For the text-containing cell, return its midpoint in (x, y) coordinate format. 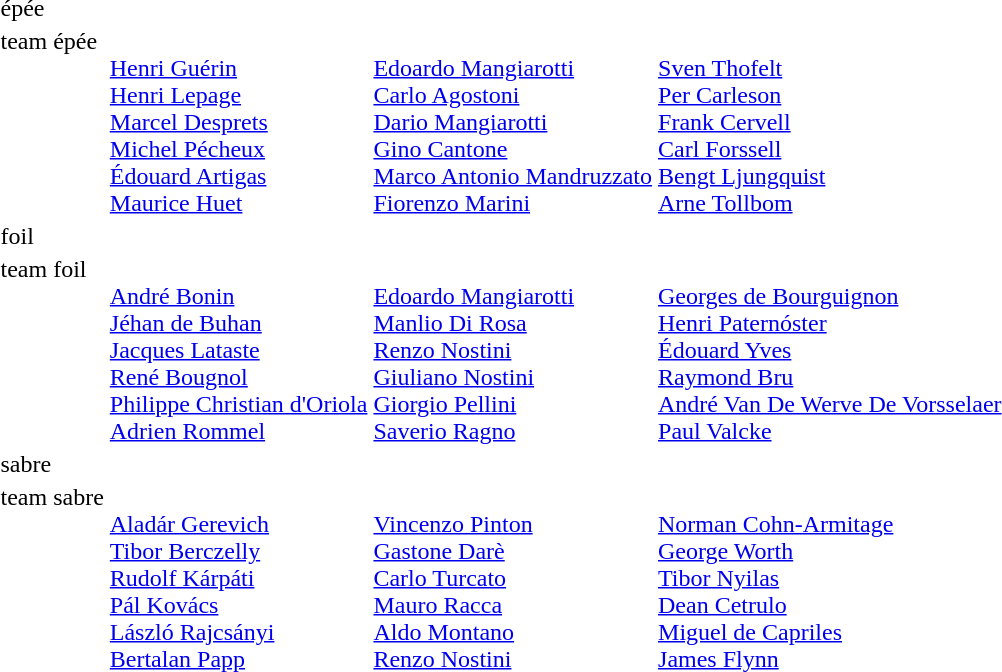
Edoardo MangiarottiManlio Di RosaRenzo NostiniGiuliano NostiniGiorgio PelliniSaverio Ragno (513, 350)
André BoninJéhan de BuhanJacques LatasteRené BougnolPhilippe Christian d'OriolaAdrien Rommel (238, 350)
Edoardo MangiarottiCarlo AgostoniDario MangiarottiGino CantoneMarco Antonio MandruzzatoFiorenzo Marini (513, 122)
Henri GuérinHenri LepageMarcel DespretsMichel PécheuxÉdouard ArtigasMaurice Huet (238, 122)
